Output the (x, y) coordinate of the center of the cell containing the given text.  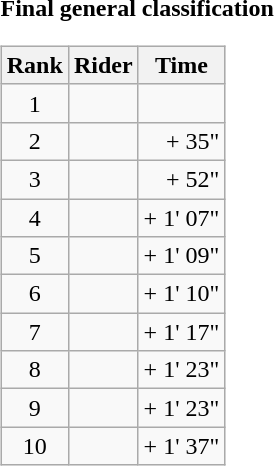
+ 1' 17" (182, 332)
10 (34, 446)
+ 52" (182, 179)
+ 1' 37" (182, 446)
+ 1' 10" (182, 294)
+ 1' 09" (182, 256)
Rider (103, 65)
Time (182, 65)
+ 1' 07" (182, 217)
4 (34, 217)
7 (34, 332)
5 (34, 256)
+ 35" (182, 141)
9 (34, 408)
1 (34, 103)
6 (34, 294)
Rank (34, 65)
3 (34, 179)
8 (34, 370)
2 (34, 141)
